Detect which cell encompasses the target text, then output its (x, y) center coordinate. 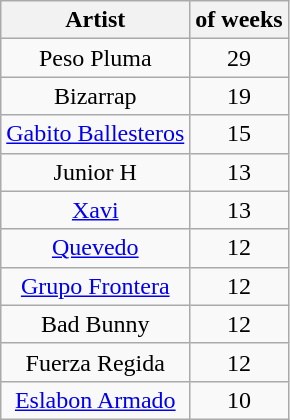
Fuerza Regida (96, 362)
Peso Pluma (96, 58)
Gabito Ballesteros (96, 134)
15 (239, 134)
Bad Bunny (96, 324)
Junior H (96, 172)
Quevedo (96, 248)
Grupo Frontera (96, 286)
Artist (96, 20)
Eslabon Armado (96, 400)
Xavi (96, 210)
10 (239, 400)
Bizarrap (96, 96)
29 (239, 58)
of weeks (239, 20)
19 (239, 96)
